Capture the cell that displays the provided text and extract its (X, Y) central coordinate. 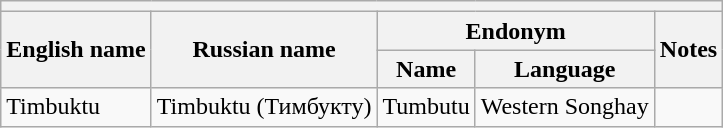
Language (564, 69)
Name (426, 69)
Tumbutu (426, 107)
English name (76, 50)
Western Songhay (564, 107)
Endonym (516, 31)
Timbuktu (76, 107)
Notes (688, 50)
Timbuktu (Тимбукту) (264, 107)
Russian name (264, 50)
